Scan for the cell matching the given text and deliver its (X, Y) coordinate at center. 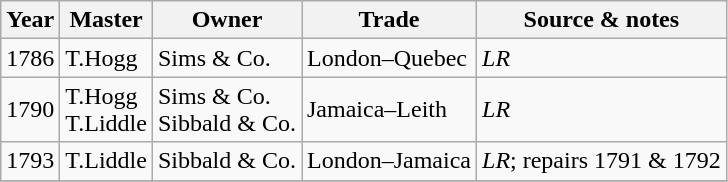
T.HoggT.Liddle (106, 110)
1790 (30, 110)
London–Quebec (390, 58)
Master (106, 20)
LR; repairs 1791 & 1792 (602, 161)
Sibbald & Co. (226, 161)
T.Hogg (106, 58)
Sims & Co. (226, 58)
Year (30, 20)
1786 (30, 58)
T.Liddle (106, 161)
Source & notes (602, 20)
London–Jamaica (390, 161)
Jamaica–Leith (390, 110)
Owner (226, 20)
Sims & Co.Sibbald & Co. (226, 110)
1793 (30, 161)
Trade (390, 20)
